Scan for the cell matching the given text and deliver its (x, y) coordinate at center. 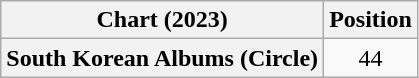
Chart (2023) (162, 20)
Position (371, 20)
44 (371, 58)
South Korean Albums (Circle) (162, 58)
